Scan for the cell matching the given text and deliver its (x, y) coordinate at center. 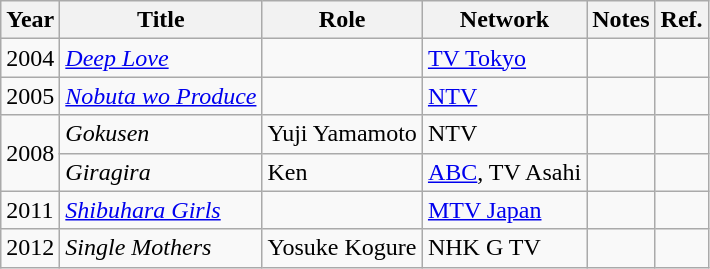
ABC, TV Asahi (504, 172)
2011 (30, 210)
Notes (621, 20)
Yuji Yamamoto (342, 134)
Title (161, 20)
2012 (30, 248)
2004 (30, 58)
Yosuke Kogure (342, 248)
Gokusen (161, 134)
Deep Love (161, 58)
Shibuhara Girls (161, 210)
Year (30, 20)
Role (342, 20)
2005 (30, 96)
Ken (342, 172)
TV Tokyo (504, 58)
Nobuta wo Produce (161, 96)
MTV Japan (504, 210)
NHK G TV (504, 248)
Network (504, 20)
Giragira (161, 172)
Single Mothers (161, 248)
2008 (30, 153)
Ref. (682, 20)
